Capture the cell that displays the provided text and extract its [X, Y] central coordinate. 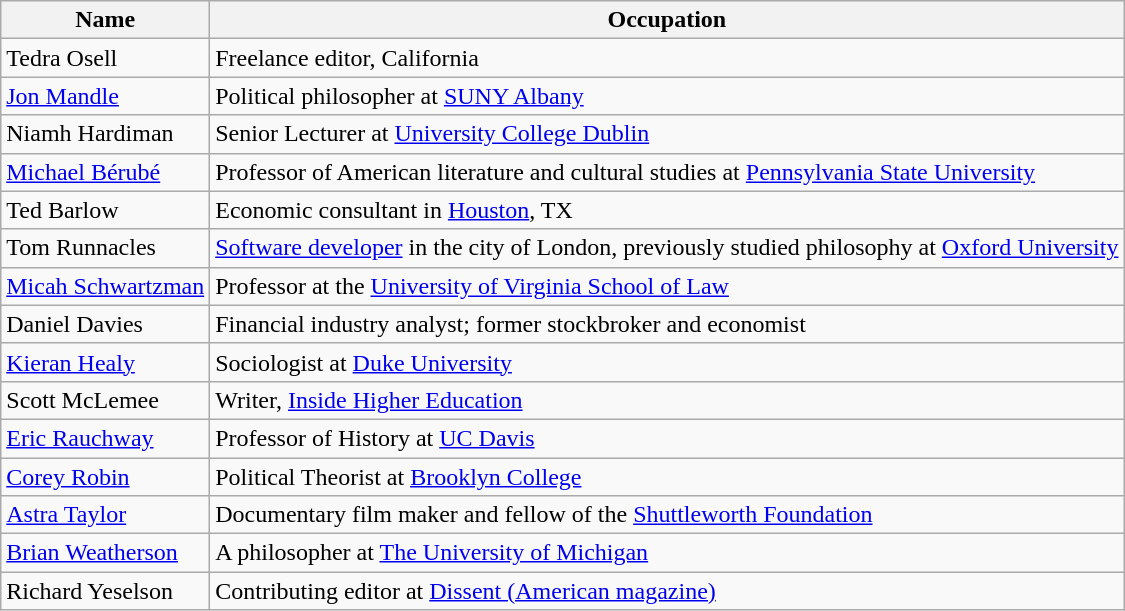
Corey Robin [106, 477]
Contributing editor at Dissent (American magazine) [667, 591]
Freelance editor, California [667, 58]
Name [106, 20]
Astra Taylor [106, 515]
Ted Barlow [106, 210]
Eric Rauchway [106, 438]
Professor of History at UC Davis [667, 438]
Software developer in the city of London, previously studied philosophy at Oxford University [667, 248]
Richard Yeselson [106, 591]
Tom Runnacles [106, 248]
Brian Weatherson [106, 553]
Niamh Hardiman [106, 134]
Kieran Healy [106, 362]
Political Theorist at Brooklyn College [667, 477]
Sociologist at Duke University [667, 362]
Economic consultant in Houston, TX [667, 210]
Financial industry analyst; former stockbroker and economist [667, 324]
Jon Mandle [106, 96]
Michael Bérubé [106, 172]
Senior Lecturer at University College Dublin [667, 134]
Tedra Osell [106, 58]
Micah Schwartzman [106, 286]
Daniel Davies [106, 324]
Documentary film maker and fellow of the Shuttleworth Foundation [667, 515]
Occupation [667, 20]
Scott McLemee [106, 400]
Political philosopher at SUNY Albany [667, 96]
Writer, Inside Higher Education [667, 400]
Professor of American literature and cultural studies at Pennsylvania State University [667, 172]
A philosopher at The University of Michigan [667, 553]
Professor at the University of Virginia School of Law [667, 286]
